Identify which cell holds the provided text, then report its [x, y] central coordinate. 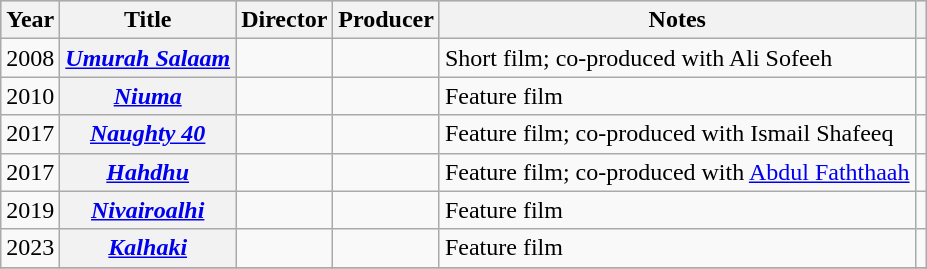
Feature film; co-produced with Ismail Shafeeq [677, 134]
Niuma [148, 96]
Notes [677, 20]
2019 [30, 210]
Short film; co-produced with Ali Sofeeh [677, 58]
Nivairoalhi [148, 210]
Umurah Salaam [148, 58]
Hahdhu [148, 172]
2008 [30, 58]
2023 [30, 248]
Year [30, 20]
Director [284, 20]
Producer [386, 20]
Feature film; co-produced with Abdul Faththaah [677, 172]
Kalhaki [148, 248]
2010 [30, 96]
Naughty 40 [148, 134]
Title [148, 20]
